Extract the (x, y) coordinate from the center of the cell holding the provided text.  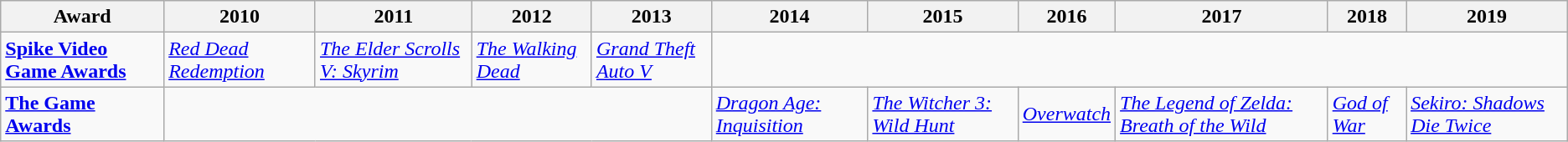
The Elder Scrolls V: Skyrim (394, 60)
Spike Video Game Awards (82, 60)
Grand Theft Auto V (652, 60)
The Game Awards (82, 114)
The Walking Dead (531, 60)
Red Dead Redemption (240, 60)
2018 (1367, 17)
2016 (1066, 17)
Overwatch (1066, 114)
Award (82, 17)
2014 (789, 17)
2010 (240, 17)
2019 (1488, 17)
2013 (652, 17)
2017 (1222, 17)
The Witcher 3: Wild Hunt (943, 114)
2015 (943, 17)
Dragon Age: Inquisition (789, 114)
2012 (531, 17)
God of War (1367, 114)
The Legend of Zelda: Breath of the Wild (1222, 114)
Sekiro: Shadows Die Twice (1488, 114)
2011 (394, 17)
